Find where the given text appears and provide that cell's center as (x, y) coordinate. 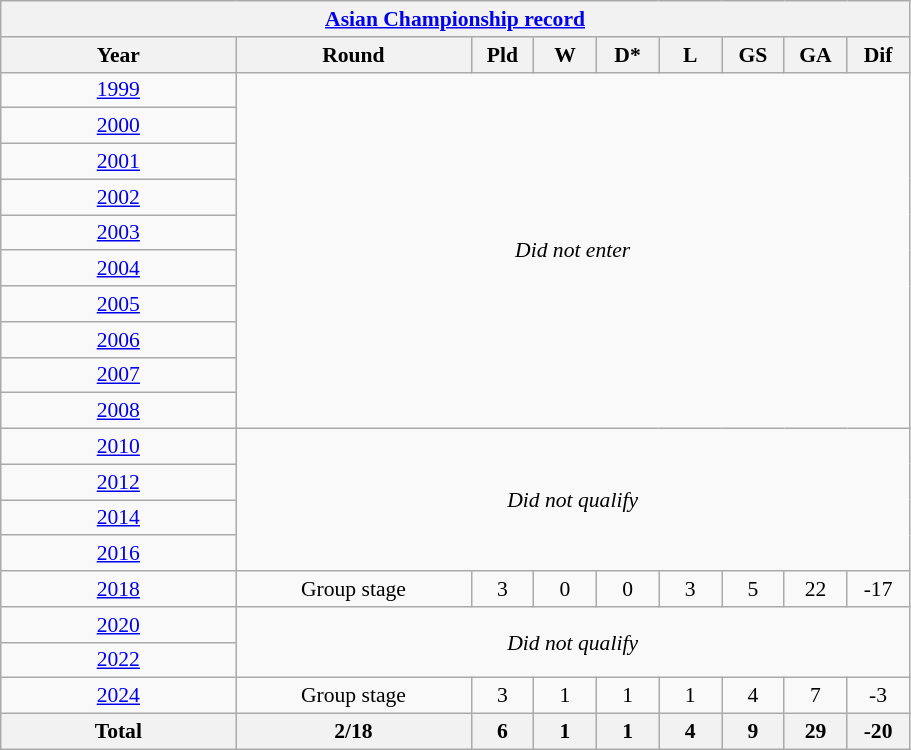
Asian Championship record (456, 19)
2002 (118, 197)
2/18 (354, 732)
2003 (118, 233)
W (566, 55)
-20 (878, 732)
2006 (118, 340)
Pld (502, 55)
GA (816, 55)
2005 (118, 304)
Total (118, 732)
Year (118, 55)
Round (354, 55)
9 (754, 732)
L (690, 55)
GS (754, 55)
Did not enter (573, 250)
6 (502, 732)
Dif (878, 55)
2001 (118, 162)
29 (816, 732)
2008 (118, 411)
22 (816, 589)
-17 (878, 589)
2014 (118, 518)
2022 (118, 660)
2010 (118, 447)
-3 (878, 696)
7 (816, 696)
2004 (118, 269)
2018 (118, 589)
2020 (118, 625)
D* (628, 55)
5 (754, 589)
2024 (118, 696)
2007 (118, 375)
2012 (118, 482)
2000 (118, 126)
2016 (118, 554)
1999 (118, 90)
